Locate the cell with the specified text and output its (x, y) center coordinate. 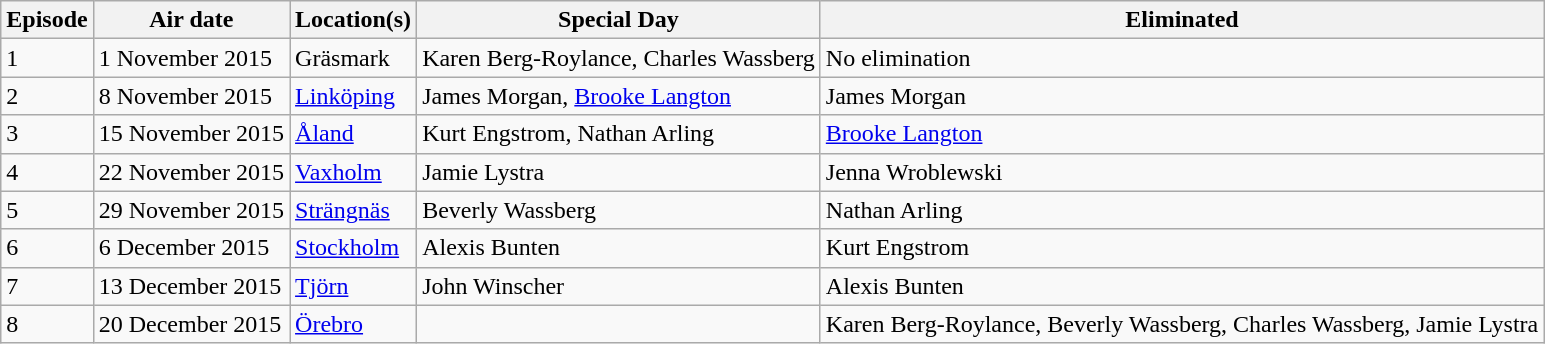
Special Day (619, 20)
Karen Berg-Roylance, Charles Wassberg (619, 58)
15 November 2015 (191, 134)
Beverly Wassberg (619, 210)
Åland (354, 134)
29 November 2015 (191, 210)
Kurt Engstrom (1182, 248)
Linköping (354, 96)
Gräsmark (354, 58)
Eliminated (1182, 20)
6 December 2015 (191, 248)
Karen Berg-Roylance, Beverly Wassberg, Charles Wassberg, Jamie Lystra (1182, 324)
20 December 2015 (191, 324)
3 (47, 134)
Air date (191, 20)
13 December 2015 (191, 286)
2 (47, 96)
Location(s) (354, 20)
Vaxholm (354, 172)
Nathan Arling (1182, 210)
John Winscher (619, 286)
4 (47, 172)
James Morgan (1182, 96)
Stockholm (354, 248)
No elimination (1182, 58)
Jenna Wroblewski (1182, 172)
Brooke Langton (1182, 134)
Örebro (354, 324)
1 (47, 58)
22 November 2015 (191, 172)
8 November 2015 (191, 96)
Tjörn (354, 286)
7 (47, 286)
6 (47, 248)
James Morgan, Brooke Langton (619, 96)
Kurt Engstrom, Nathan Arling (619, 134)
1 November 2015 (191, 58)
Jamie Lystra (619, 172)
8 (47, 324)
5 (47, 210)
Strängnäs (354, 210)
Episode (47, 20)
